Capture the cell that displays the provided text and extract its (X, Y) central coordinate. 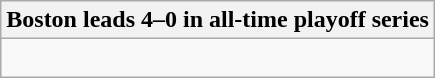
Boston leads 4–0 in all-time playoff series (218, 20)
